Capture the cell that displays the provided text and extract its [x, y] central coordinate. 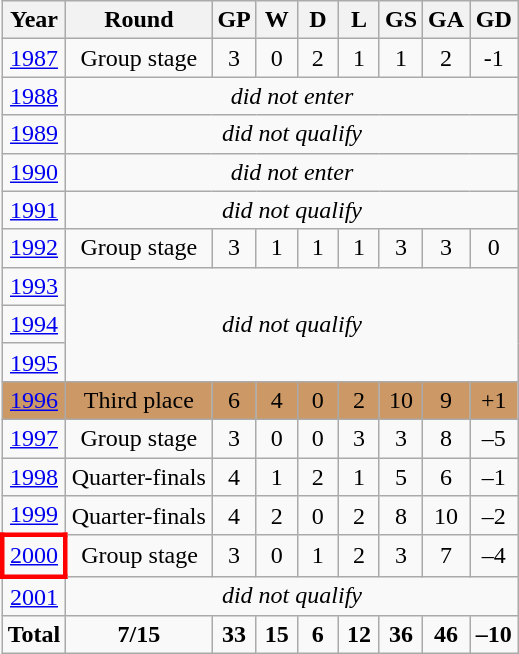
GA [446, 20]
GD [494, 20]
L [358, 20]
D [318, 20]
1988 [34, 96]
-1 [494, 58]
36 [400, 635]
Round [139, 20]
–1 [494, 477]
Total [34, 635]
–10 [494, 635]
7 [446, 556]
7/15 [139, 635]
1990 [34, 172]
2001 [34, 596]
5 [400, 477]
1995 [34, 362]
1993 [34, 286]
Third place [139, 400]
1987 [34, 58]
46 [446, 635]
GS [400, 20]
2000 [34, 556]
9 [446, 400]
12 [358, 635]
–4 [494, 556]
+1 [494, 400]
1989 [34, 134]
1994 [34, 324]
Year [34, 20]
1997 [34, 438]
–5 [494, 438]
GP [234, 20]
–2 [494, 516]
33 [234, 635]
1996 [34, 400]
1992 [34, 248]
15 [276, 635]
1991 [34, 210]
1998 [34, 477]
1999 [34, 516]
W [276, 20]
